Extract the (x, y) coordinate from the center of the cell holding the provided text.  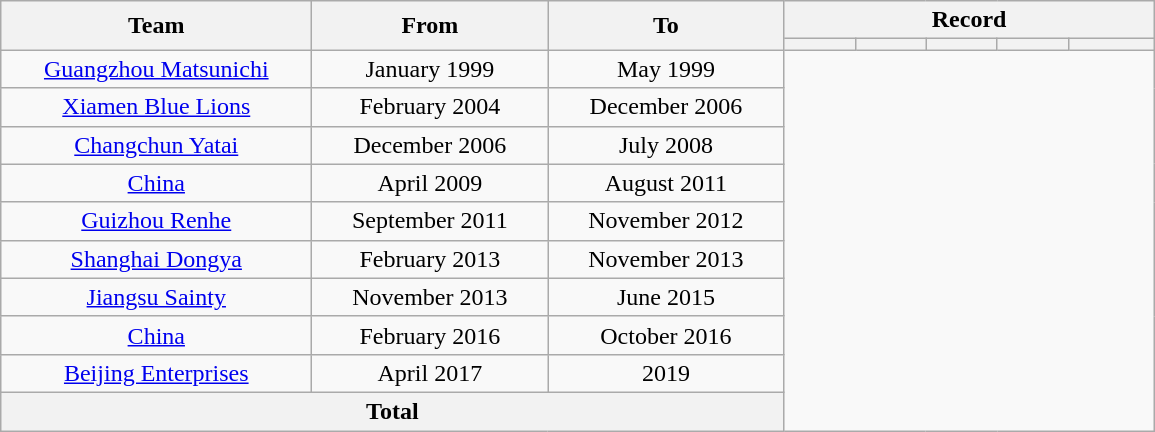
January 1999 (430, 69)
June 2015 (666, 297)
To (666, 26)
Jiangsu Sainty (156, 297)
Record (969, 20)
April 2009 (430, 183)
February 2016 (430, 335)
Team (156, 26)
September 2011 (430, 221)
Beijing Enterprises (156, 373)
May 1999 (666, 69)
Shanghai Dongya (156, 259)
Xiamen Blue Lions (156, 107)
February 2013 (430, 259)
Guangzhou Matsunichi (156, 69)
February 2004 (430, 107)
July 2008 (666, 145)
April 2017 (430, 373)
Changchun Yatai (156, 145)
October 2016 (666, 335)
August 2011 (666, 183)
November 2012 (666, 221)
Total (392, 411)
2019 (666, 373)
From (430, 26)
Guizhou Renhe (156, 221)
